Provide the (x, y) coordinate of the cell's center where the given text is located.  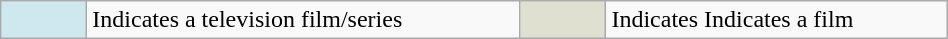
Indicates a television film/series (304, 20)
Indicates Indicates a film (776, 20)
